For the text-containing cell, return its midpoint in (x, y) coordinate format. 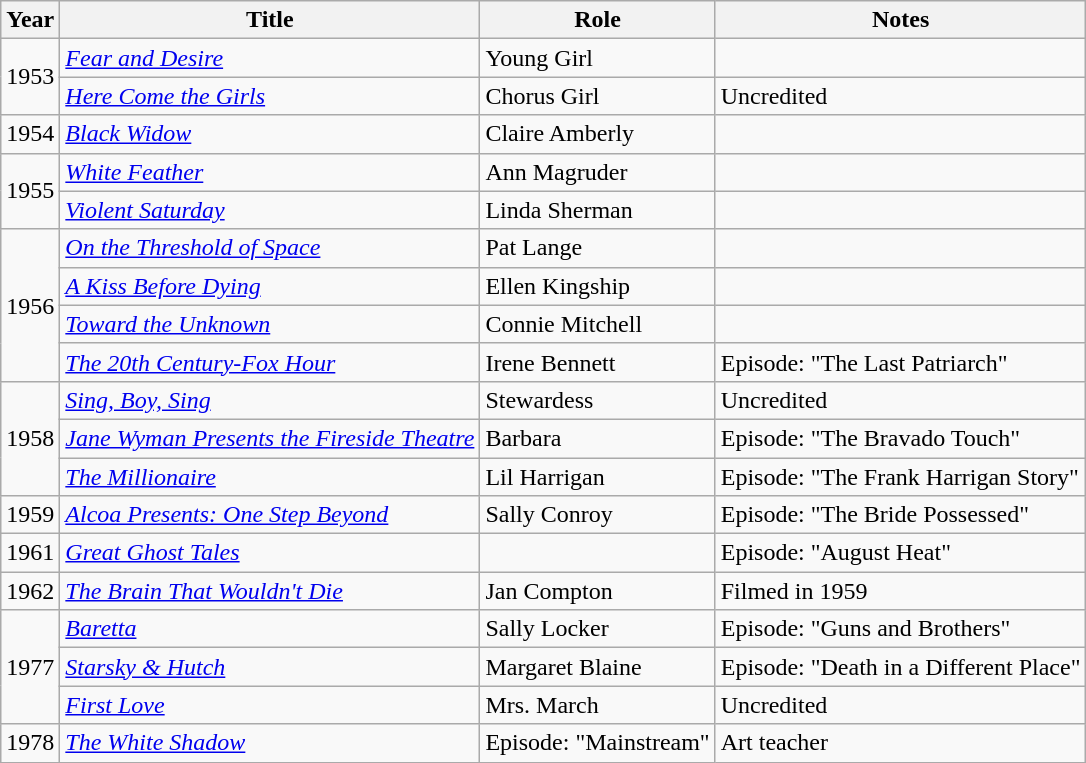
Alcoa Presents: One Step Beyond (270, 515)
Sally Conroy (598, 515)
1962 (30, 591)
Barbara (598, 438)
Pat Lange (598, 248)
Mrs. March (598, 705)
Sally Locker (598, 629)
Episode: "Mainstream" (598, 743)
First Love (270, 705)
White Feather (270, 172)
1953 (30, 77)
Jan Compton (598, 591)
Here Come the Girls (270, 96)
Ellen Kingship (598, 286)
Year (30, 20)
Episode: "Guns and Brothers" (900, 629)
Black Widow (270, 134)
Starsky & Hutch (270, 667)
1958 (30, 438)
Linda Sherman (598, 210)
Sing, Boy, Sing (270, 400)
Chorus Girl (598, 96)
Margaret Blaine (598, 667)
Jane Wyman Presents the Fireside Theatre (270, 438)
The Millionaire (270, 477)
1977 (30, 667)
Episode: "The Last Patriarch" (900, 362)
Episode: "Death in a Different Place" (900, 667)
The 20th Century-Fox Hour (270, 362)
Episode: "August Heat" (900, 553)
Filmed in 1959 (900, 591)
Role (598, 20)
Connie Mitchell (598, 324)
Art teacher (900, 743)
Stewardess (598, 400)
Young Girl (598, 58)
A Kiss Before Dying (270, 286)
1954 (30, 134)
Fear and Desire (270, 58)
1961 (30, 553)
1955 (30, 191)
1956 (30, 305)
Toward the Unknown (270, 324)
Violent Saturday (270, 210)
The Brain That Wouldn't Die (270, 591)
On the Threshold of Space (270, 248)
Baretta (270, 629)
Title (270, 20)
Ann Magruder (598, 172)
Notes (900, 20)
1978 (30, 743)
Episode: "The Bravado Touch" (900, 438)
Claire Amberly (598, 134)
Episode: "The Frank Harrigan Story" (900, 477)
Lil Harrigan (598, 477)
Episode: "The Bride Possessed" (900, 515)
Great Ghost Tales (270, 553)
1959 (30, 515)
Irene Bennett (598, 362)
The White Shadow (270, 743)
